Return the (x, y) coordinate for the center point of the cell that contains the specified text.  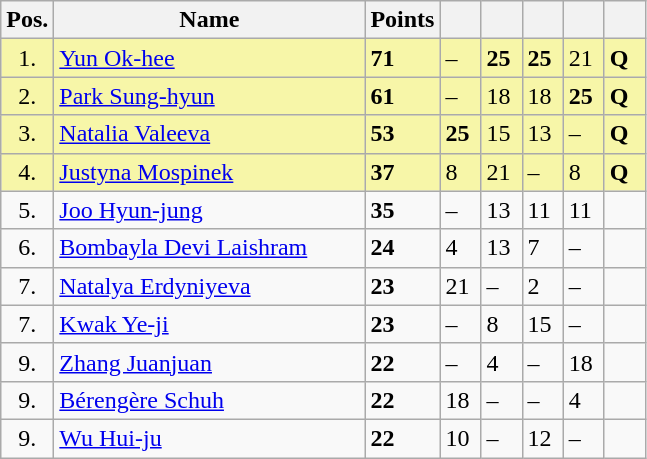
24 (402, 248)
Wu Hui-ju (210, 438)
Pos. (28, 20)
Joo Hyun-jung (210, 210)
Natalya Erdyniyeva (210, 286)
Justyna Mospinek (210, 172)
6. (28, 248)
Yun Ok-hee (210, 58)
3. (28, 134)
Bérengère Schuh (210, 400)
10 (460, 438)
4. (28, 172)
12 (542, 438)
1. (28, 58)
37 (402, 172)
Name (210, 20)
Zhang Juanjuan (210, 362)
Park Sung-hyun (210, 96)
2. (28, 96)
53 (402, 134)
Bombayla Devi Laishram (210, 248)
2 (542, 286)
71 (402, 58)
35 (402, 210)
5. (28, 210)
Points (402, 20)
61 (402, 96)
7 (542, 248)
Kwak Ye-ji (210, 324)
Natalia Valeeva (210, 134)
